Scan for the cell matching the given text and deliver its [x, y] coordinate at center. 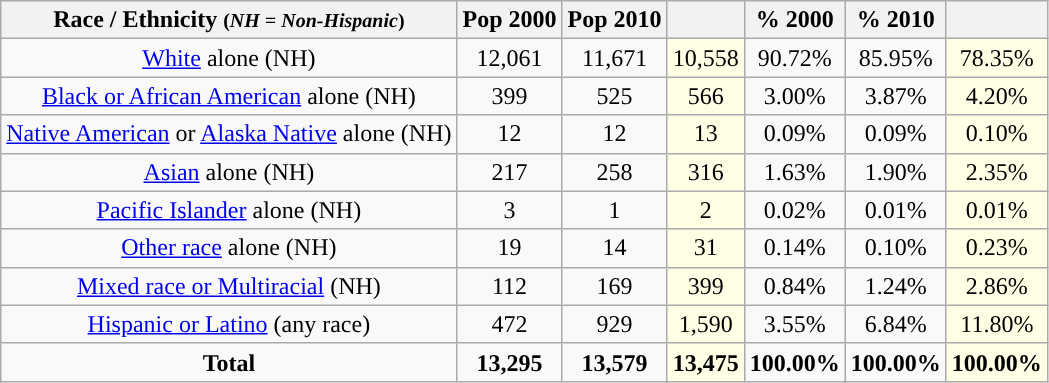
Pop 2000 [510, 20]
0.84% [794, 286]
% 2000 [794, 20]
85.95% [896, 58]
2 [706, 210]
11.80% [996, 324]
Native American or Alaska Native alone (NH) [229, 134]
13,295 [510, 362]
13,475 [706, 362]
White alone (NH) [229, 58]
525 [614, 96]
1.63% [794, 172]
Pacific Islander alone (NH) [229, 210]
Other race alone (NH) [229, 248]
4.20% [996, 96]
10,558 [706, 58]
% 2010 [896, 20]
258 [614, 172]
13 [706, 134]
0.14% [794, 248]
13,579 [614, 362]
0.02% [794, 210]
Total [229, 362]
1,590 [706, 324]
3 [510, 210]
19 [510, 248]
Asian alone (NH) [229, 172]
Race / Ethnicity (NH = Non-Hispanic) [229, 20]
90.72% [794, 58]
217 [510, 172]
6.84% [896, 324]
14 [614, 248]
Mixed race or Multiracial (NH) [229, 286]
2.86% [996, 286]
31 [706, 248]
12,061 [510, 58]
929 [614, 324]
1.90% [896, 172]
3.55% [794, 324]
Black or African American alone (NH) [229, 96]
1 [614, 210]
112 [510, 286]
78.35% [996, 58]
472 [510, 324]
Pop 2010 [614, 20]
3.87% [896, 96]
3.00% [794, 96]
566 [706, 96]
169 [614, 286]
1.24% [896, 286]
11,671 [614, 58]
Hispanic or Latino (any race) [229, 324]
2.35% [996, 172]
316 [706, 172]
0.23% [996, 248]
